Extract the [x, y] coordinate from the center of the cell holding the provided text.  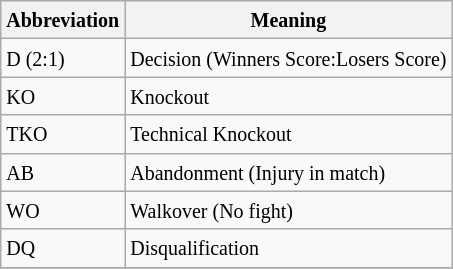
D (2:1) [63, 58]
Abbreviation [63, 20]
AB [63, 172]
Technical Knockout [288, 134]
TKO [63, 134]
Meaning [288, 20]
Abandonment (Injury in match) [288, 172]
DQ [63, 248]
KO [63, 96]
Disqualification [288, 248]
WO [63, 210]
Walkover (No fight) [288, 210]
Knockout [288, 96]
Decision (Winners Score:Losers Score) [288, 58]
